Output the (X, Y) coordinate of the center of the cell containing the given text.  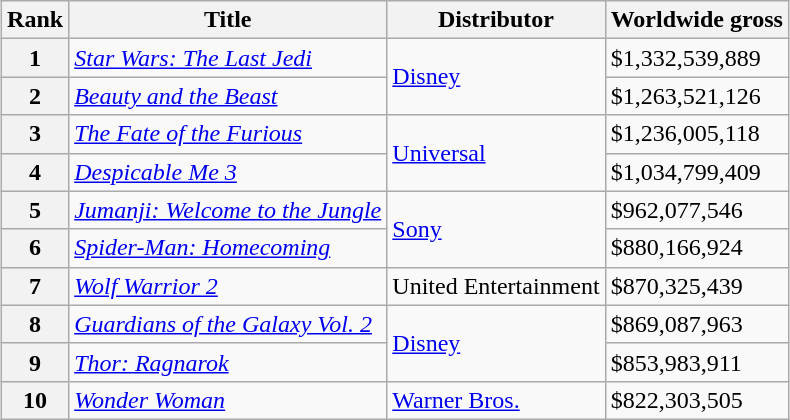
7 (36, 286)
4 (36, 172)
$853,983,911 (696, 362)
Universal (496, 153)
Distributor (496, 20)
Guardians of the Galaxy Vol. 2 (228, 324)
$822,303,505 (696, 400)
Star Wars: The Last Jedi (228, 58)
$880,166,924 (696, 248)
Beauty and the Beast (228, 96)
$962,077,546 (696, 210)
Warner Bros. (496, 400)
3 (36, 134)
Despicable Me 3 (228, 172)
$1,332,539,889 (696, 58)
Wolf Warrior 2 (228, 286)
Sony (496, 229)
$869,087,963 (696, 324)
Worldwide gross (696, 20)
8 (36, 324)
United Entertainment (496, 286)
Jumanji: Welcome to the Jungle (228, 210)
Rank (36, 20)
Spider-Man: Homecoming (228, 248)
The Fate of the Furious (228, 134)
6 (36, 248)
10 (36, 400)
2 (36, 96)
9 (36, 362)
$1,263,521,126 (696, 96)
Thor: Ragnarok (228, 362)
Title (228, 20)
1 (36, 58)
$1,236,005,118 (696, 134)
Wonder Woman (228, 400)
$870,325,439 (696, 286)
$1,034,799,409 (696, 172)
5 (36, 210)
